Return (X, Y) of the center of cell containing provided text 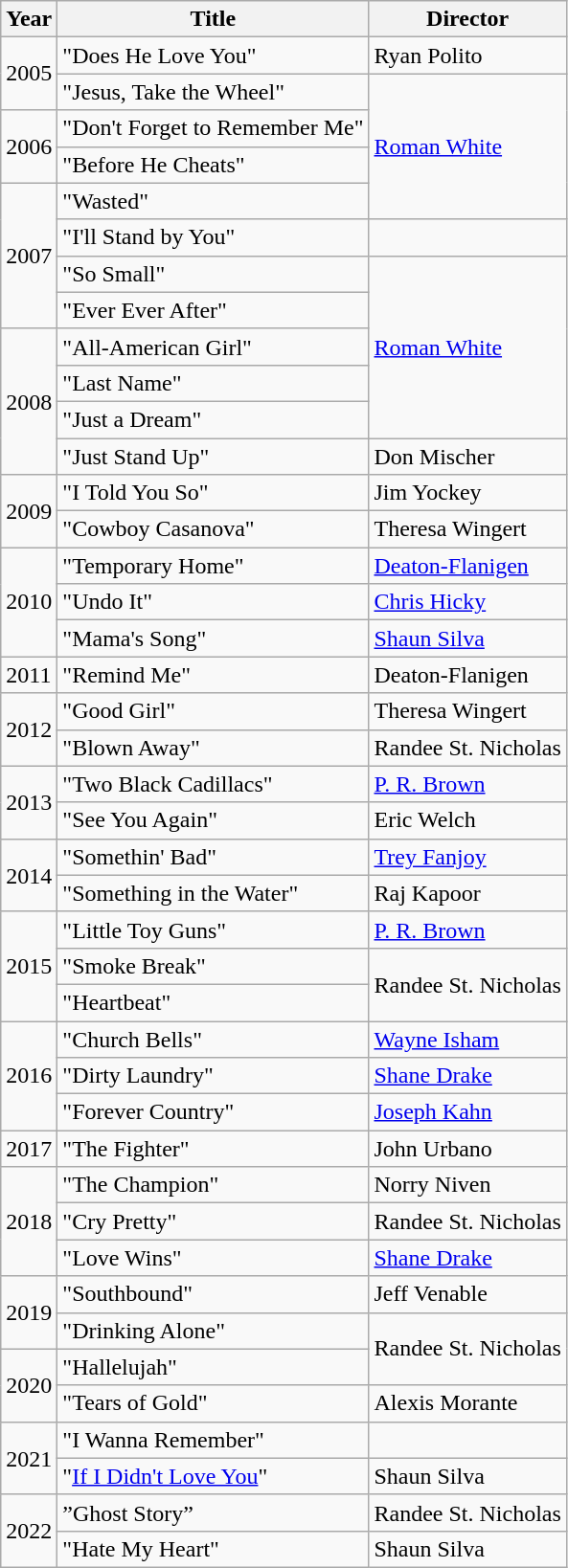
"Just a Dream" (213, 419)
2022 (29, 1531)
"Jesus, Take the Wheel" (213, 92)
"Church Bells" (213, 1039)
"Wasted" (213, 201)
Alexis Morante (467, 1403)
2011 (29, 675)
John Urbano (467, 1149)
"Does He Love You" (213, 56)
"Last Name" (213, 383)
Jeff Venable (467, 1294)
"I Told You So" (213, 493)
"If I Didn't Love You" (213, 1476)
2015 (29, 966)
Trey Fanjoy (467, 857)
2009 (29, 511)
"Cowboy Casanova" (213, 529)
2014 (29, 875)
"Dirty Laundry" (213, 1076)
2007 (29, 256)
Jim Yockey (467, 493)
Don Mischer (467, 457)
"Just Stand Up" (213, 457)
"The Fighter" (213, 1149)
2013 (29, 802)
2010 (29, 602)
2018 (29, 1221)
2005 (29, 74)
"Smoke Break" (213, 966)
"All-American Girl" (213, 347)
"See You Again" (213, 820)
"So Small" (213, 274)
2020 (29, 1385)
2019 (29, 1312)
"Remind Me" (213, 675)
"Mama's Song" (213, 638)
"Ever Ever After" (213, 310)
Title (213, 19)
2012 (29, 729)
"Southbound" (213, 1294)
"Two Black Cadillacs" (213, 784)
"Forever Country" (213, 1112)
"Tears of Gold" (213, 1403)
2006 (29, 146)
Ryan Polito (467, 56)
"Love Wins" (213, 1258)
2017 (29, 1149)
Director (467, 19)
"Something in the Water" (213, 893)
"Somethin' Bad" (213, 857)
"Hate My Heart" (213, 1549)
"I'll Stand by You" (213, 237)
”Ghost Story” (213, 1512)
"Little Toy Guns" (213, 930)
"Don't Forget to Remember Me" (213, 128)
"I Wanna Remember" (213, 1440)
Wayne Isham (467, 1039)
"Before He Cheats" (213, 165)
"The Champion" (213, 1185)
"Hallelujah" (213, 1367)
Chris Hicky (467, 602)
"Good Girl" (213, 711)
Norry Niven (467, 1185)
"Temporary Home" (213, 566)
2008 (29, 401)
Eric Welch (467, 820)
"Blown Away" (213, 748)
Raj Kapoor (467, 893)
"Undo It" (213, 602)
Joseph Kahn (467, 1112)
"Heartbeat" (213, 1002)
2016 (29, 1075)
2021 (29, 1458)
"Drinking Alone" (213, 1331)
"Cry Pretty" (213, 1221)
Year (29, 19)
